For the text-containing cell, return its midpoint in (X, Y) coordinate format. 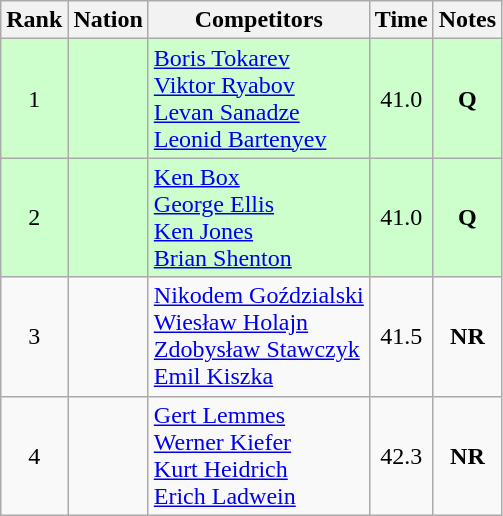
2 (34, 218)
Notes (467, 20)
1 (34, 98)
Gert LemmesWerner KieferKurt HeidrichErich Ladwein (258, 456)
Rank (34, 20)
3 (34, 336)
Nikodem GoździalskiWiesław HolajnZdobysław StawczykEmil Kiszka (258, 336)
Competitors (258, 20)
42.3 (401, 456)
Ken BoxGeorge EllisKen JonesBrian Shenton (258, 218)
Boris TokarevViktor RyabovLevan SanadzeLeonid Bartenyev (258, 98)
Nation (108, 20)
4 (34, 456)
Time (401, 20)
41.5 (401, 336)
